Pinpoint the cell where the given text exists, returning its (X, Y) midpoint coordinate. 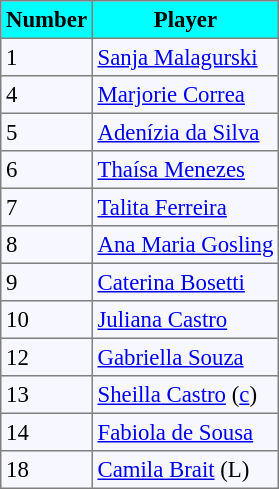
Sheilla Castro (c) (185, 395)
Ana Maria Gosling (185, 245)
Thaísa Menezes (185, 170)
10 (47, 320)
14 (47, 432)
Gabriella Souza (185, 357)
18 (47, 470)
13 (47, 395)
Camila Brait (L) (185, 470)
12 (47, 357)
5 (47, 132)
Juliana Castro (185, 320)
Adenízia da Silva (185, 132)
Marjorie Correa (185, 95)
Fabiola de Sousa (185, 432)
Number (47, 20)
Sanja Malagurski (185, 57)
Caterina Bosetti (185, 282)
7 (47, 207)
Player (185, 20)
9 (47, 282)
6 (47, 170)
8 (47, 245)
Talita Ferreira (185, 207)
4 (47, 95)
1 (47, 57)
